For the text-containing cell, return its midpoint in (X, Y) coordinate format. 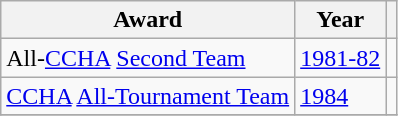
All-CCHA Second Team (148, 58)
Award (148, 20)
Year (340, 20)
1981-82 (340, 58)
CCHA All-Tournament Team (148, 96)
1984 (340, 96)
